Locate the cell with the specified text and output its [X, Y] center coordinate. 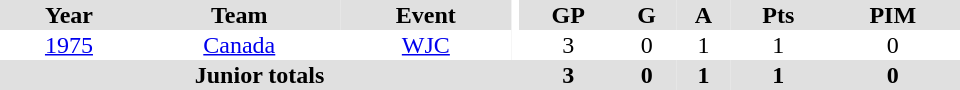
WJC [426, 45]
Junior totals [260, 75]
1975 [69, 45]
A [704, 15]
GP [568, 15]
Pts [778, 15]
PIM [893, 15]
Team [240, 15]
G [646, 15]
Year [69, 15]
Canada [240, 45]
Event [426, 15]
